Provide the (x, y) coordinate of the cell's center where the given text is located.  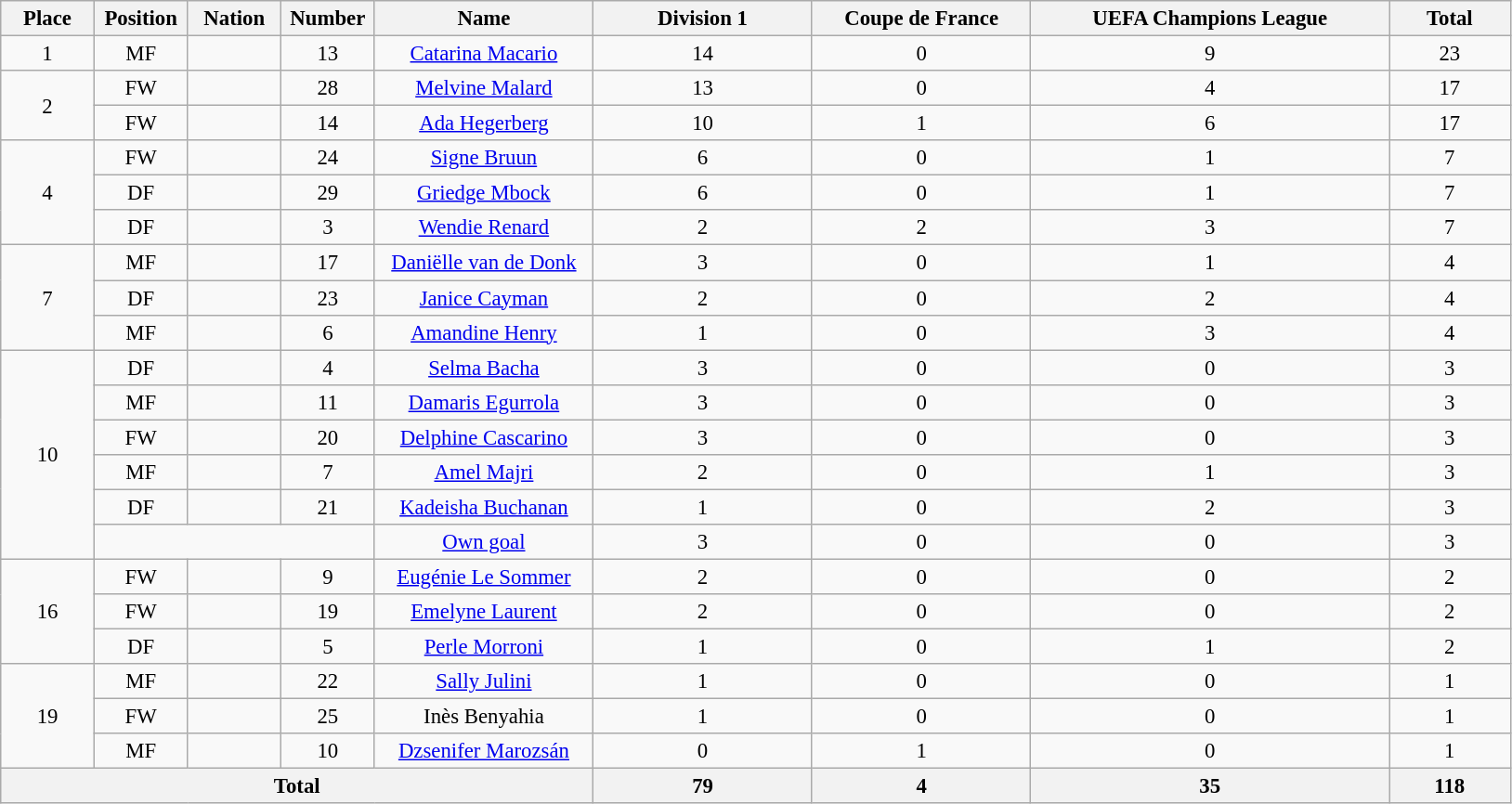
Emelyne Laurent (484, 612)
Division 1 (703, 19)
Position (141, 19)
5 (329, 647)
Damaris Egurrola (484, 402)
Eugénie Le Sommer (484, 577)
Daniëlle van de Donk (484, 263)
28 (329, 88)
29 (329, 193)
20 (329, 437)
Dzsenifer Marozsán (484, 751)
Coupe de France (921, 19)
Amel Majri (484, 473)
79 (703, 786)
Kadeisha Buchanan (484, 507)
16 (48, 611)
Name (484, 19)
Amandine Henry (484, 332)
Selma Bacha (484, 368)
Sally Julini (484, 681)
Wendie Renard (484, 227)
118 (1451, 786)
Nation (234, 19)
UEFA Champions League (1210, 19)
21 (329, 507)
Perle Morroni (484, 647)
Place (48, 19)
Janice Cayman (484, 298)
Melvine Malard (484, 88)
35 (1210, 786)
24 (329, 158)
25 (329, 717)
Number (329, 19)
11 (329, 402)
Delphine Cascarino (484, 437)
Own goal (484, 542)
Ada Hegerberg (484, 123)
Griedge Mbock (484, 193)
Signe Bruun (484, 158)
22 (329, 681)
Inès Benyahia (484, 717)
Catarina Macario (484, 54)
